Provide the [X, Y] coordinate of the cell's center where the given text is located.  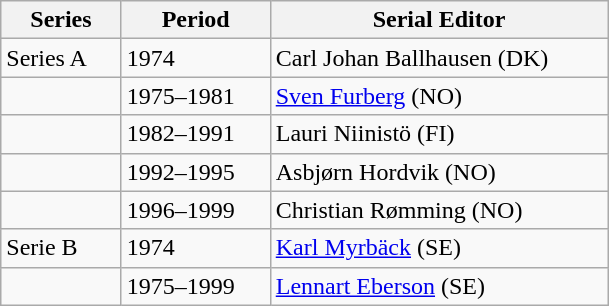
1975–1981 [196, 96]
1992–1995 [196, 172]
Series A [61, 58]
Period [196, 20]
Serie B [61, 248]
1975–1999 [196, 286]
Serial Editor [439, 20]
1996–1999 [196, 210]
1982–1991 [196, 134]
Karl Myrbäck (SE) [439, 248]
Carl Johan Ballhausen (DK) [439, 58]
Series [61, 20]
Sven Furberg (NO) [439, 96]
Lauri Niinistö (FI) [439, 134]
Asbjørn Hordvik (NO) [439, 172]
Lennart Eberson (SE) [439, 286]
Christian Rømming (NO) [439, 210]
